Locate the cell with the specified text and output its (X, Y) center coordinate. 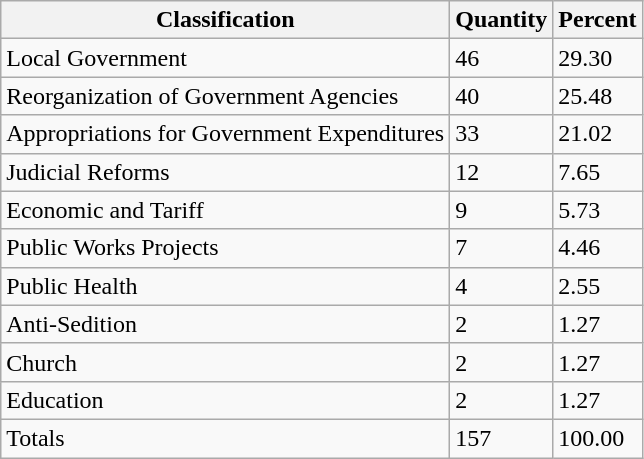
12 (502, 172)
Quantity (502, 20)
Appropriations for Government Expenditures (226, 134)
Church (226, 362)
21.02 (598, 134)
Totals (226, 438)
Reorganization of Government Agencies (226, 96)
4 (502, 286)
157 (502, 438)
46 (502, 58)
2.55 (598, 286)
Percent (598, 20)
Judicial Reforms (226, 172)
Local Government (226, 58)
40 (502, 96)
29.30 (598, 58)
25.48 (598, 96)
Anti-Sedition (226, 324)
Public Health (226, 286)
Education (226, 400)
7.65 (598, 172)
33 (502, 134)
100.00 (598, 438)
5.73 (598, 210)
9 (502, 210)
Classification (226, 20)
Economic and Tariff (226, 210)
4.46 (598, 248)
Public Works Projects (226, 248)
7 (502, 248)
